Scan for the cell matching the given text and deliver its [x, y] coordinate at center. 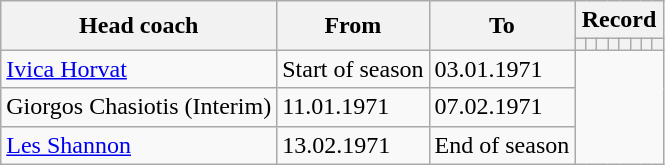
11.01.1971 [353, 107]
13.02.1971 [353, 145]
03.01.1971 [502, 69]
From [353, 26]
Start of season [353, 69]
Head coach [139, 26]
Record [619, 20]
07.02.1971 [502, 107]
Giorgos Chasiotis (Interim) [139, 107]
To [502, 26]
End of season [502, 145]
Les Shannon [139, 145]
Ivica Horvat [139, 69]
